Scan for the cell matching the given text and deliver its (X, Y) coordinate at center. 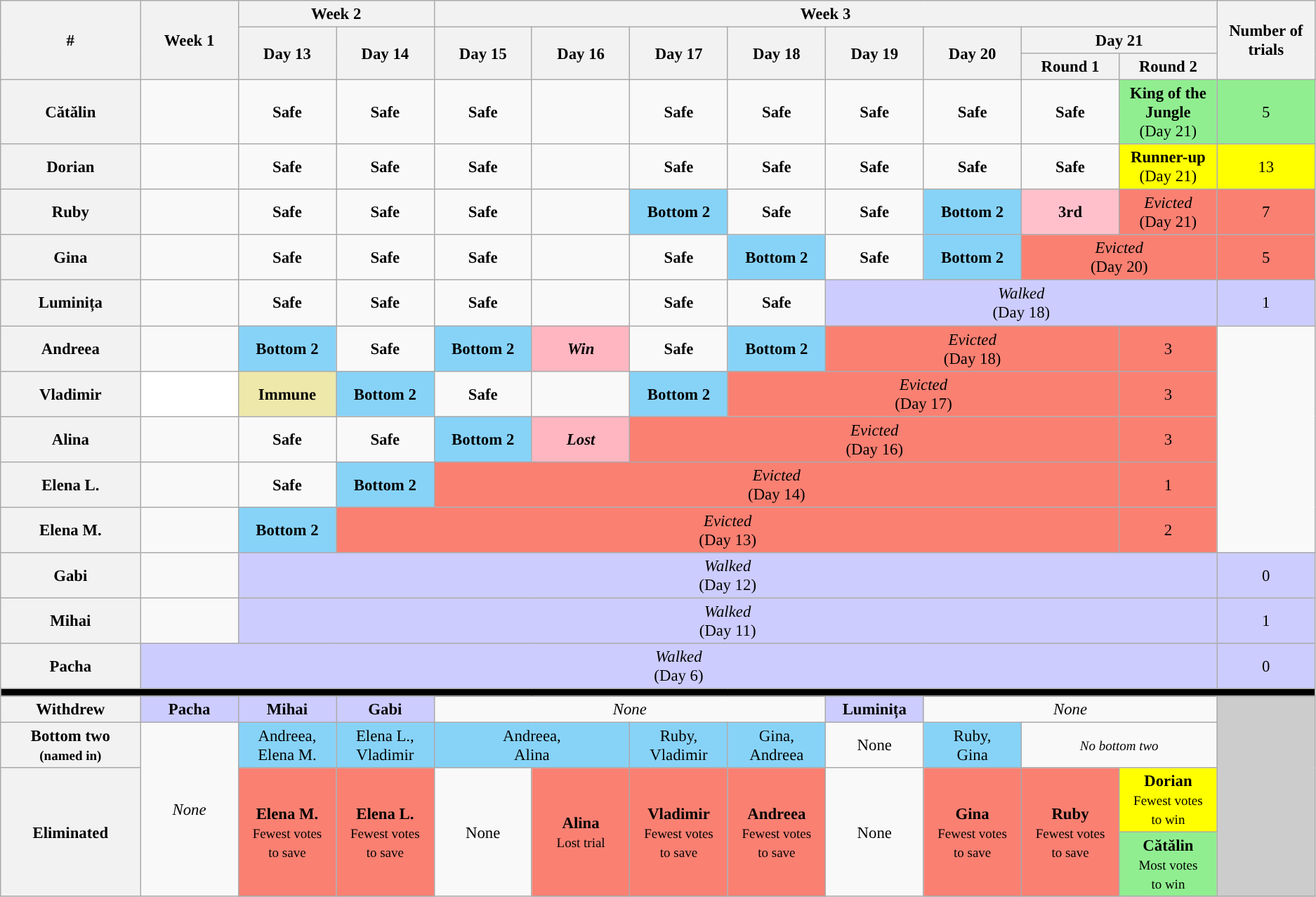
13 (1265, 167)
Day 21 (1119, 41)
Day 17 (678, 53)
Ruby (70, 212)
Andreea (70, 348)
# (70, 41)
Runner-up(Day 21) (1169, 167)
Day 19 (875, 53)
Evicted(Day 17) (923, 393)
Andreea,Elena M. (287, 746)
Number oftrials (1265, 41)
Ruby,Gina (972, 746)
Day 15 (483, 53)
Walked(Day 6) (678, 666)
Evicted(Day 13) (728, 530)
Vladimir (70, 393)
Day 14 (385, 53)
RubyFewest votesto save (1070, 832)
King of the Jungle(Day 21) (1169, 112)
Elena L.Fewest votesto save (385, 832)
Week 1 (190, 41)
Walked(Day 18) (1022, 303)
Evicted(Day 14) (777, 485)
Evicted(Day 16) (875, 440)
Gina (70, 257)
Win (580, 348)
AlinaLost trial (580, 832)
Round 2 (1169, 67)
AndreeaFewest votesto save (777, 832)
Day 20 (972, 53)
Week 2 (336, 14)
GinaFewest votesto save (972, 832)
Gina,Andreea (777, 746)
Day 18 (777, 53)
Elena M.Fewest votesto save (287, 832)
Lost (580, 440)
Andreea,Alina (532, 746)
Cătălin (70, 112)
DorianFewest votesto win (1169, 800)
Elena M. (70, 530)
7 (1265, 212)
3rd (1070, 212)
Alina (70, 440)
Day 13 (287, 53)
VladimirFewest votesto save (678, 832)
Round 1 (1070, 67)
Evicted(Day 20) (1119, 257)
Bottom two(named in) (70, 746)
Evicted(Day 18) (973, 348)
Elena L. (70, 485)
Walked(Day 11) (728, 621)
Dorian (70, 167)
No bottom two (1119, 746)
CătălinMost votesto win (1169, 865)
2 (1169, 530)
Withdrew (70, 709)
Immune (287, 393)
Evicted(Day 21) (1169, 212)
Week 3 (826, 14)
Day 16 (580, 53)
Walked(Day 12) (728, 576)
Elena L.,Vladimir (385, 746)
Eliminated (70, 832)
Ruby,Vladimir (678, 746)
